Provide the [x, y] coordinate of the cell's center where the given text is located.  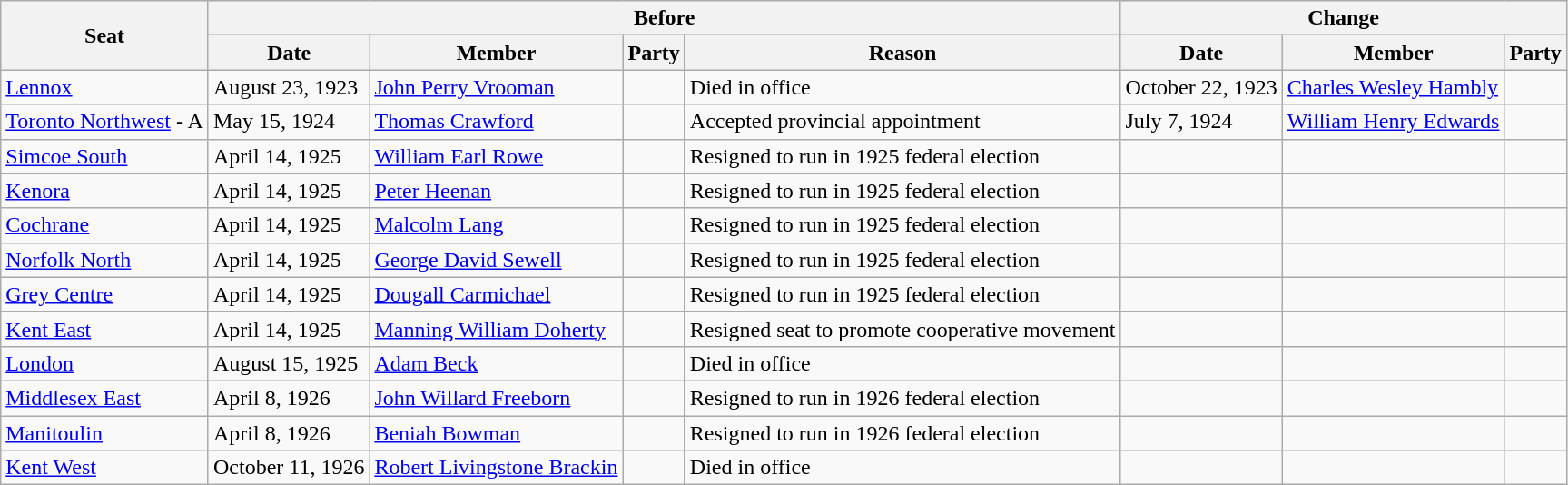
August 15, 1925 [289, 363]
Lennox [105, 87]
Toronto Northwest - A [105, 122]
Grey Centre [105, 294]
Before [664, 18]
Middlesex East [105, 398]
Change [1344, 18]
Beniah Bowman [496, 433]
Robert Livingstone Brackin [496, 468]
Manitoulin [105, 433]
Kenora [105, 191]
Seat [105, 35]
Peter Heenan [496, 191]
Malcolm Lang [496, 225]
John Perry Vrooman [496, 87]
Dougall Carmichael [496, 294]
London [105, 363]
Adam Beck [496, 363]
Resigned seat to promote cooperative movement [902, 329]
George David Sewell [496, 260]
July 7, 1924 [1201, 122]
Accepted provincial appointment [902, 122]
Cochrane [105, 225]
Simcoe South [105, 156]
Norfolk North [105, 260]
Reason [902, 53]
Charles Wesley Hambly [1393, 87]
William Earl Rowe [496, 156]
Kent East [105, 329]
William Henry Edwards [1393, 122]
October 22, 1923 [1201, 87]
October 11, 1926 [289, 468]
Manning William Doherty [496, 329]
Thomas Crawford [496, 122]
August 23, 1923 [289, 87]
John Willard Freeborn [496, 398]
May 15, 1924 [289, 122]
Kent West [105, 468]
